Return (x, y) of the center of cell containing provided text 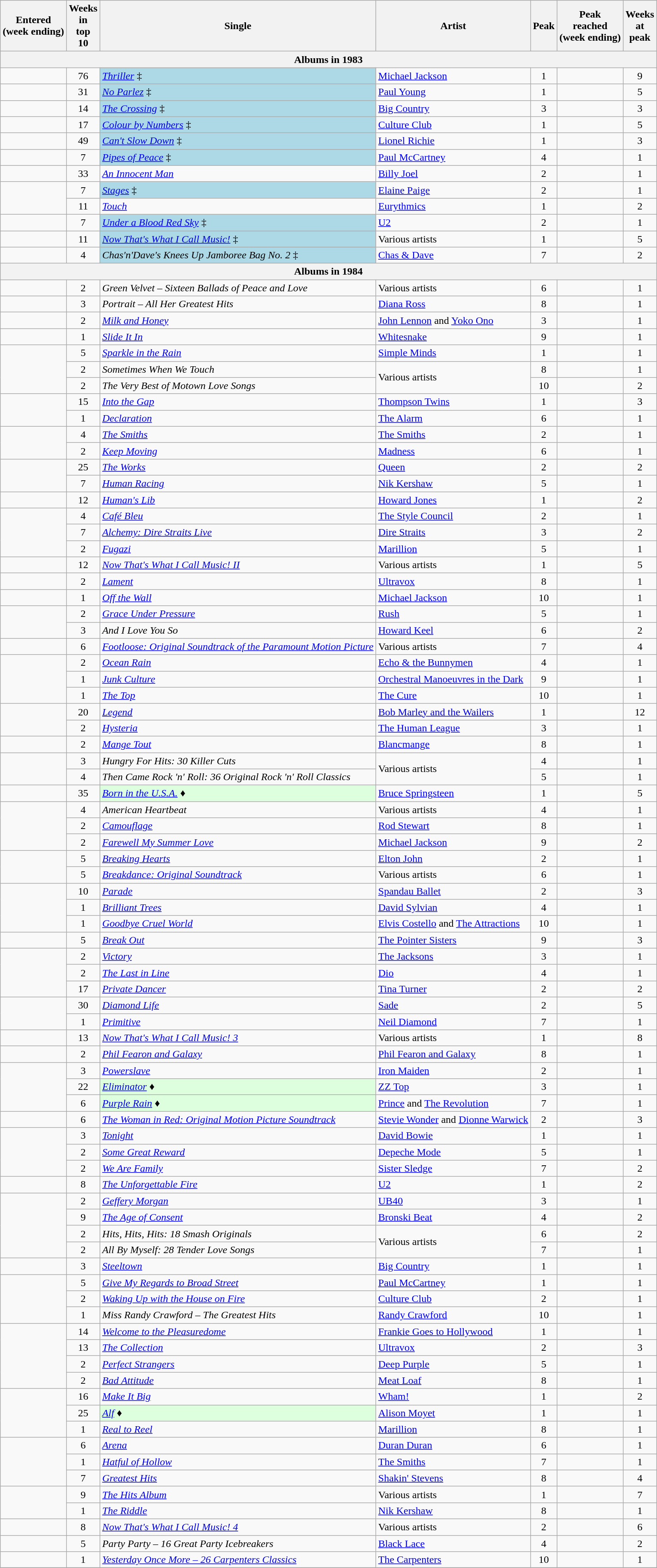
Greatest Hits (238, 1478)
Sparkle in the Rain (238, 353)
The Cure (453, 695)
Thompson Twins (453, 402)
The Jacksons (453, 956)
Purple Rain ♦ (238, 1103)
Slide It In (238, 337)
The Human League (453, 728)
Dire Straits (453, 533)
Entered (week ending) (33, 26)
76 (83, 76)
Green Velvet – Sixteen Ballads of Peace and Love (238, 288)
An Innocent Man (238, 174)
UB40 (453, 1201)
Spandau Ballet (453, 891)
Chas & Dave (453, 255)
Wham! (453, 1397)
Perfect Strangers (238, 1364)
Yesterday Once More – 26 Carpenters Classics (238, 1560)
Keep Moving (238, 451)
Off the Wall (238, 598)
Hungry For Hits: 30 Killer Cuts (238, 760)
Alchemy: Dire Straits Live (238, 533)
Breakdance: Original Soundtrack (238, 875)
John Lennon and Yoko Ono (453, 320)
Hits, Hits, Hits: 18 Smash Originals (238, 1233)
Artist (453, 26)
Some Great Reward (238, 1152)
Now That's What I Call Music! II (238, 565)
Eliminator ♦ (238, 1087)
No Parlez ‡ (238, 92)
Diana Ross (453, 304)
Hysteria (238, 728)
Now That's What I Call Music! 4 (238, 1527)
Sister Sledge (453, 1168)
Bad Attitude (238, 1380)
The Last in Line (238, 973)
David Sylvian (453, 907)
Tonight (238, 1136)
Mange Tout (238, 744)
Diamond Life (238, 1005)
Tina Turner (453, 989)
Deep Purple (453, 1364)
Lament (238, 581)
Shakin' Stevens (453, 1478)
Farewell My Summer Love (238, 842)
Under a Blood Red Sky ‡ (238, 222)
The Woman in Red: Original Motion Picture Soundtrack (238, 1119)
Iron Maiden (453, 1071)
Brilliant Trees (238, 907)
Colour by Numbers ‡ (238, 125)
The Alarm (453, 418)
Primitive (238, 1022)
The Top (238, 695)
The Collection (238, 1348)
Ocean Rain (238, 663)
We Are Family (238, 1168)
Elvis Costello and The Attractions (453, 924)
Depeche Mode (453, 1152)
Meat Loaf (453, 1380)
Bruce Springsteen (453, 793)
Into the Gap (238, 402)
Private Dancer (238, 989)
Alison Moyet (453, 1413)
Welcome to the Pleasuredome (238, 1332)
Powerslave (238, 1071)
Neil Diamond (453, 1022)
The Works (238, 467)
20 (83, 712)
Thriller ‡ (238, 76)
Dio (453, 973)
Steeltown (238, 1266)
The Style Council (453, 516)
Declaration (238, 418)
The Carpenters (453, 1560)
Born in the U.S.A. ♦ (238, 793)
Now That's What I Call Music! ‡ (238, 239)
The Age of Consent (238, 1217)
Goodbye Cruel World (238, 924)
Lionel Richie (453, 141)
Albums in 1983 (328, 60)
Bronski Beat (453, 1217)
Arena (238, 1445)
Howard Keel (453, 630)
35 (83, 793)
Pipes of Peace ‡ (238, 157)
22 (83, 1087)
Albums in 1984 (328, 272)
Break Out (238, 940)
Weeksintop10 (83, 26)
Portrait – All Her Greatest Hits (238, 304)
The Unforgettable Fire (238, 1185)
Café Bleu (238, 516)
Real to Reel (238, 1429)
Black Lace (453, 1544)
Waking Up with the House on Fire (238, 1299)
Peak (544, 26)
Victory (238, 956)
Milk and Honey (238, 320)
Now That's What I Call Music! 3 (238, 1038)
Queen (453, 467)
Howard Jones (453, 500)
Parade (238, 891)
Fugazi (238, 549)
Paul Young (453, 92)
Human's Lib (238, 500)
Breaking Hearts (238, 859)
Orchestral Manoeuvres in the Dark (453, 679)
Make It Big (238, 1397)
Sometimes When We Touch (238, 369)
Whitesnake (453, 337)
All By Myself: 28 Tender Love Songs (238, 1250)
The Pointer Sisters (453, 940)
Single (238, 26)
Legend (238, 712)
Chas'n'Dave's Knees Up Jamboree Bag No. 2 ‡ (238, 255)
And I Love You So (238, 630)
Geffery Morgan (238, 1201)
16 (83, 1397)
Simple Minds (453, 353)
Grace Under Pressure (238, 614)
Blancmange (453, 744)
Then Came Rock 'n' Roll: 36 Original Rock 'n' Roll Classics (238, 777)
Echo & the Bunnymen (453, 663)
Randy Crawford (453, 1315)
The Riddle (238, 1511)
Stevie Wonder and Dionne Warwick (453, 1119)
The Very Best of Motown Love Songs (238, 386)
Miss Randy Crawford – The Greatest Hits (238, 1315)
31 (83, 92)
The Hits Album (238, 1494)
30 (83, 1005)
Duran Duran (453, 1445)
Elton John (453, 859)
Give My Regards to Broad Street (238, 1282)
Camouflage (238, 826)
Footloose: Original Soundtrack of the Paramount Motion Picture (238, 646)
Rush (453, 614)
Frankie Goes to Hollywood (453, 1332)
The Crossing ‡ (238, 108)
Touch (238, 206)
Can't Slow Down ‡ (238, 141)
Peakreached (week ending) (590, 26)
Hatful of Hollow (238, 1462)
American Heartbeat (238, 810)
Prince and The Revolution (453, 1103)
Sade (453, 1005)
Eurythmics (453, 206)
Madness (453, 451)
Billy Joel (453, 174)
33 (83, 174)
Weeksatpeak (640, 26)
49 (83, 141)
Elaine Paige (453, 190)
Rod Stewart (453, 826)
Junk Culture (238, 679)
15 (83, 402)
Bob Marley and the Wailers (453, 712)
ZZ Top (453, 1087)
Human Racing (238, 483)
Party Party – 16 Great Party Icebreakers (238, 1544)
Alf ♦ (238, 1413)
Stages ‡ (238, 190)
David Bowie (453, 1136)
